From the cell containing the given text, extract its center point as [x, y] coordinate. 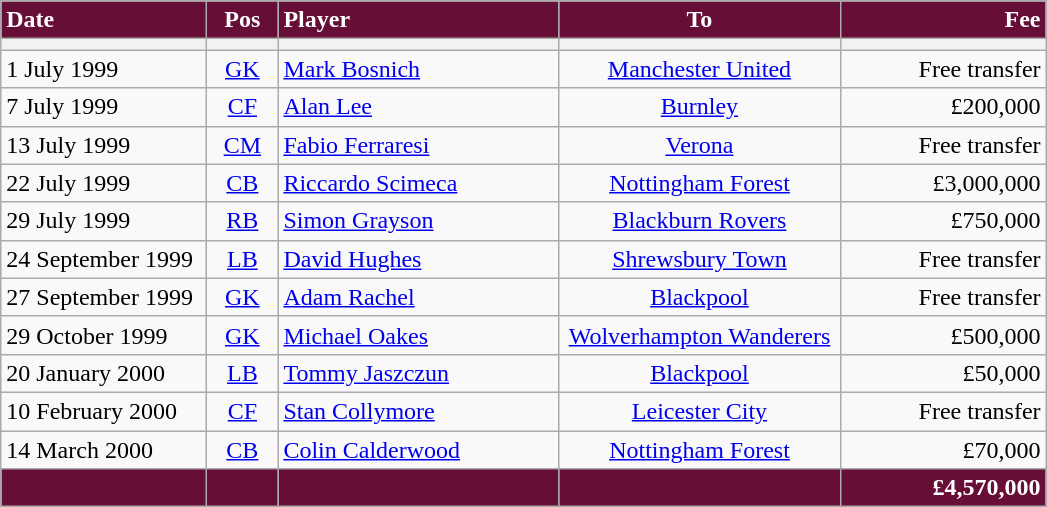
Blackburn Rovers [700, 221]
RB [242, 221]
14 March 2000 [104, 449]
Fabio Ferraresi [418, 145]
Verona [700, 145]
Mark Bosnich [418, 69]
Stan Collymore [418, 411]
Pos [242, 20]
CM [242, 145]
Simon Grayson [418, 221]
29 October 1999 [104, 335]
£200,000 [943, 107]
Shrewsbury Town [700, 259]
7 July 1999 [104, 107]
Player [418, 20]
To [700, 20]
10 February 2000 [104, 411]
1 July 1999 [104, 69]
Leicester City [700, 411]
Tommy Jaszczun [418, 373]
Adam Rachel [418, 297]
£4,570,000 [943, 488]
Burnley [700, 107]
24 September 1999 [104, 259]
Alan Lee [418, 107]
Wolverhampton Wanderers [700, 335]
£3,000,000 [943, 183]
22 July 1999 [104, 183]
13 July 1999 [104, 145]
Riccardo Scimeca [418, 183]
27 September 1999 [104, 297]
Michael Oakes [418, 335]
Manchester United [700, 69]
£750,000 [943, 221]
Colin Calderwood [418, 449]
29 July 1999 [104, 221]
£500,000 [943, 335]
David Hughes [418, 259]
£50,000 [943, 373]
Fee [943, 20]
20 January 2000 [104, 373]
Date [104, 20]
£70,000 [943, 449]
